Detect which cell encompasses the target text, then output its [x, y] center coordinate. 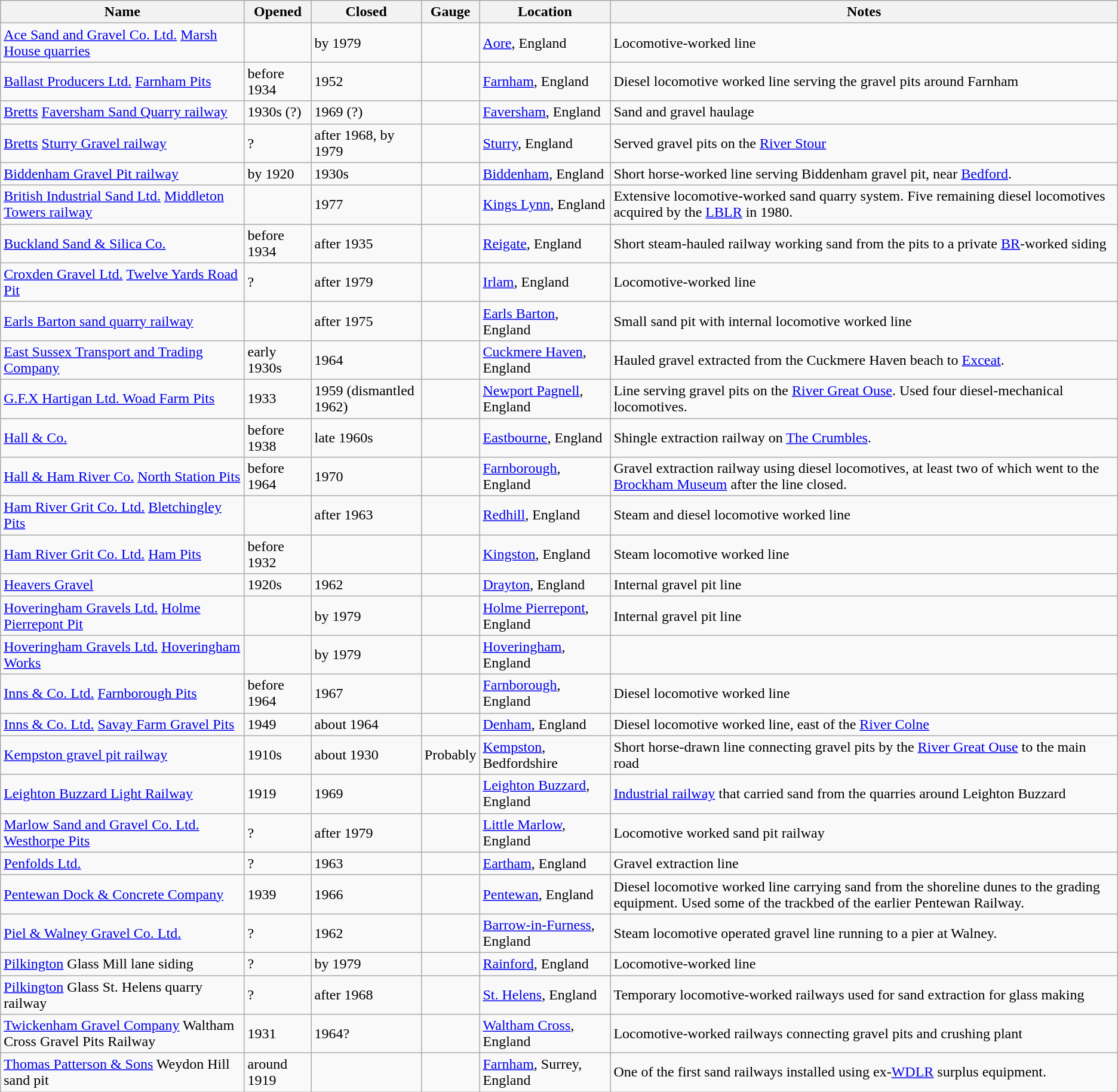
Temporary locomotive-worked railways used for sand extraction for glass making [864, 995]
Inns & Co. Ltd. Savay Farm Gravel Pits [122, 724]
Hall & Co. [122, 437]
Newport Pagnell, England [545, 399]
after 1935 [366, 244]
Probably [450, 755]
Buckland Sand & Silica Co. [122, 244]
Marlow Sand and Gravel Co. Ltd. Westhorpe Pits [122, 832]
by 1920 [278, 174]
Locomotive-worked railways connecting gravel pits and crushing plant [864, 1034]
Pilkington Glass St. Helens quarry railway [122, 995]
Small sand pit with internal locomotive worked line [864, 321]
1952 [366, 81]
1970 [366, 476]
Little Marlow, England [545, 832]
about 1964 [366, 724]
1966 [366, 894]
1930s [366, 174]
Pentewan Dock & Concrete Company [122, 894]
G.F.X Hartigan Ltd. Woad Farm Pits [122, 399]
Inns & Co. Ltd. Farnborough Pits [122, 694]
Steam locomotive worked line [864, 554]
about 1930 [366, 755]
Notes [864, 12]
Holme Pierrepont, England [545, 616]
Shingle extraction railway on The Crumbles. [864, 437]
Hoveringham Gravels Ltd. Holme Pierrepont Pit [122, 616]
after 1963 [366, 516]
Eastbourne, England [545, 437]
One of the first sand railways installed using ex-WDLR surplus equipment. [864, 1072]
Penfolds Ltd. [122, 863]
Short steam-hauled railway working sand from the pits to a private BR-worked siding [864, 244]
Leighton Buzzard, England [545, 794]
Sturry, England [545, 143]
early 1930s [278, 359]
Steam locomotive operated gravel line running to a pier at Walney. [864, 933]
Faversham, England [545, 112]
Piel & Walney Gravel Co. Ltd. [122, 933]
Irlam, England [545, 282]
Short horse-drawn line connecting gravel pits by the River Great Ouse to the main road [864, 755]
1959 (dismantled 1962) [366, 399]
Farnham, England [545, 81]
Opened [278, 12]
before 1938 [278, 437]
Sand and gravel haulage [864, 112]
Farnham, Surrey, England [545, 1072]
1920s [278, 585]
after 1975 [366, 321]
East Sussex Transport and Trading Company [122, 359]
Hoveringham Gravels Ltd. Hoveringham Works [122, 654]
Diesel locomotive worked line serving the gravel pits around Farnham [864, 81]
1931 [278, 1034]
Ham River Grit Co. Ltd. Ham Pits [122, 554]
Line serving gravel pits on the River Great Ouse. Used four diesel-mechanical locomotives. [864, 399]
Reigate, England [545, 244]
Industrial railway that carried sand from the quarries around Leighton Buzzard [864, 794]
late 1960s [366, 437]
Drayton, England [545, 585]
St. Helens, England [545, 995]
1910s [278, 755]
Redhill, England [545, 516]
1969 [366, 794]
before 1932 [278, 554]
1969 (?) [366, 112]
Denham, England [545, 724]
Thomas Patterson & Sons Weydon Hill sand pit [122, 1072]
1949 [278, 724]
Closed [366, 12]
1964 [366, 359]
Hall & Ham River Co. North Station Pits [122, 476]
British Industrial Sand Ltd. Middleton Towers railway [122, 204]
Name [122, 12]
after 1968, by 1979 [366, 143]
Kingston, England [545, 554]
1964? [366, 1034]
1930s (?) [278, 112]
Short horse-worked line serving Biddenham gravel pit, near Bedford. [864, 174]
1967 [366, 694]
around 1919 [278, 1072]
Pentewan, England [545, 894]
Pilkington Glass Mill lane siding [122, 964]
Diesel locomotive worked line, east of the River Colne [864, 724]
Ballast Producers Ltd. Farnham Pits [122, 81]
Location [545, 12]
1939 [278, 894]
Waltham Cross, England [545, 1034]
Earls Barton, England [545, 321]
Biddenham, England [545, 174]
Barrow-in-Furness, England [545, 933]
Kings Lynn, England [545, 204]
Eartham, England [545, 863]
after 1968 [366, 995]
Bretts Faversham Sand Quarry railway [122, 112]
Heavers Gravel [122, 585]
1963 [366, 863]
Croxden Gravel Ltd. Twelve Yards Road Pit [122, 282]
Gauge [450, 12]
Served gravel pits on the River Stour [864, 143]
Hoveringham, England [545, 654]
Earls Barton sand quarry railway [122, 321]
Rainford, England [545, 964]
Steam and diesel locomotive worked line [864, 516]
Kempston, Bedfordshire [545, 755]
Diesel locomotive worked line [864, 694]
Cuckmere Haven, England [545, 359]
Locomotive worked sand pit railway [864, 832]
Twickenham Gravel Company Waltham Cross Gravel Pits Railway [122, 1034]
Gravel extraction railway using diesel locomotives, at least two of which went to the Brockham Museum after the line closed. [864, 476]
Aore, England [545, 43]
1919 [278, 794]
Kempston gravel pit railway [122, 755]
Biddenham Gravel Pit railway [122, 174]
Hauled gravel extracted from the Cuckmere Haven beach to Exceat. [864, 359]
Ham River Grit Co. Ltd. Bletchingley Pits [122, 516]
Bretts Sturry Gravel railway [122, 143]
1933 [278, 399]
Ace Sand and Gravel Co. Ltd. Marsh House quarries [122, 43]
Leighton Buzzard Light Railway [122, 794]
Gravel extraction line [864, 863]
1977 [366, 204]
Extensive locomotive-worked sand quarry system. Five remaining diesel locomotives acquired by the LBLR in 1980. [864, 204]
